For the text-containing cell, return its midpoint in [X, Y] coordinate format. 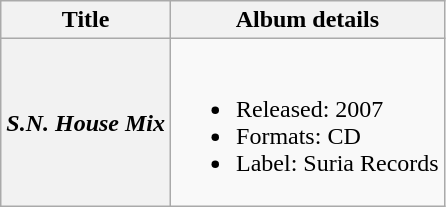
Released: 2007Formats: CDLabel: Suria Records [308, 122]
Title [86, 20]
S.N. House Mix [86, 122]
Album details [308, 20]
